Capture the cell that displays the provided text and extract its [X, Y] central coordinate. 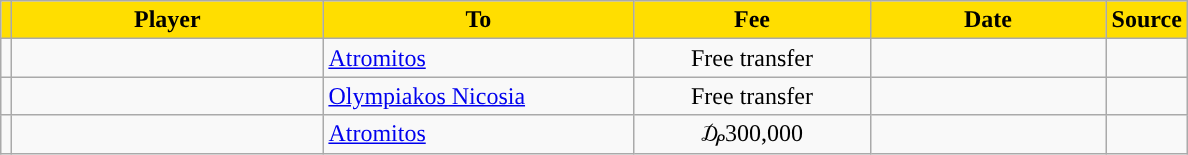
Player [168, 20]
Date [988, 20]
₯300,000 [752, 134]
Source [1146, 20]
Fee [752, 20]
To [478, 20]
Olympiakos Nicosia [478, 96]
